Locate the cell with the specified text and output its [X, Y] center coordinate. 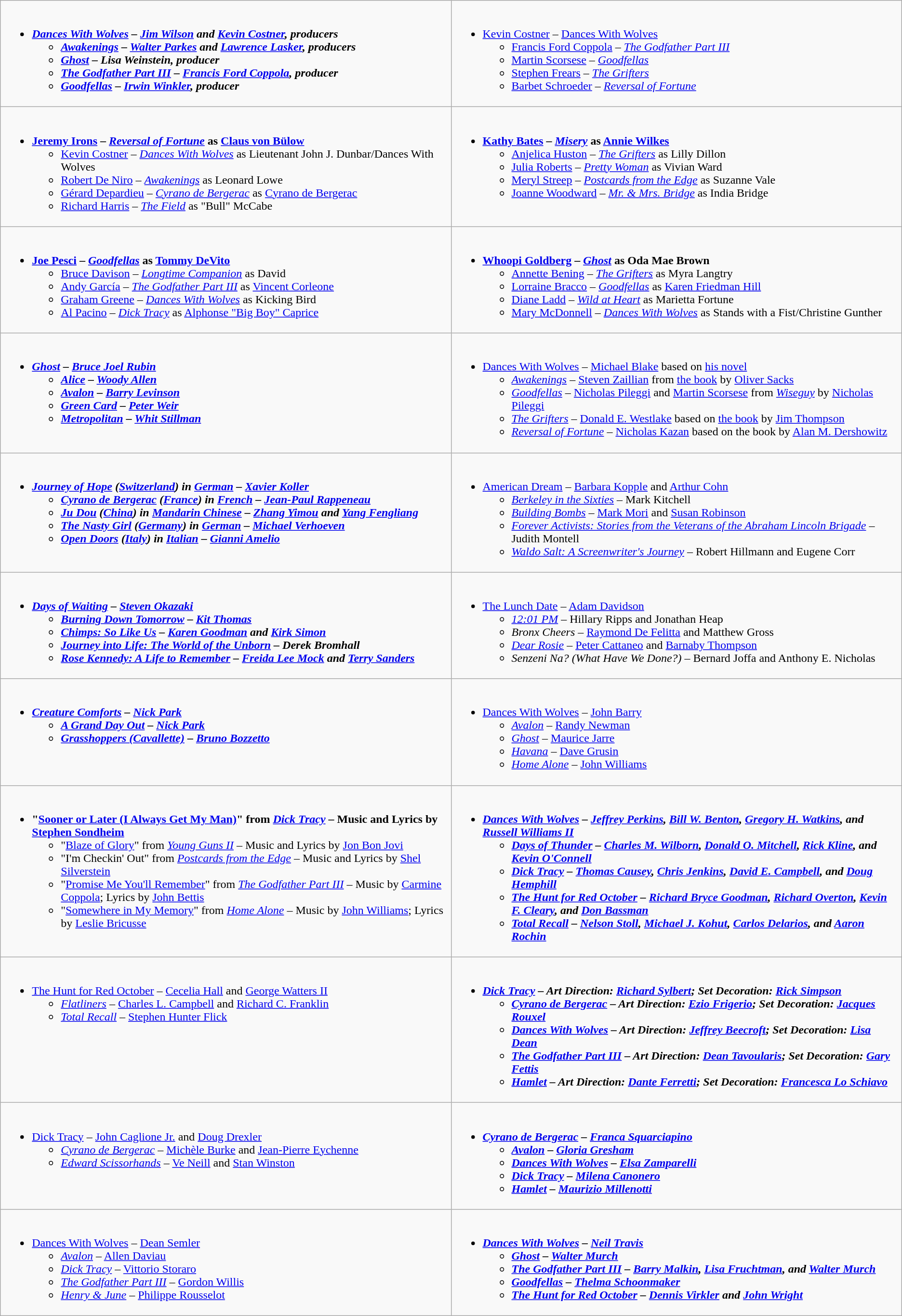
Ghost – Bruce Joel RubinAlice – Woody AllenAvalon – Barry LevinsonGreen Card – Peter WeirMetropolitan – Whit Stillman [225, 393]
Dances With Wolves – John BarryAvalon – Randy NewmanGhost – Maurice JarreHavana – Dave GrusinHome Alone – John Williams [676, 732]
Creature Comforts – Nick ParkA Grand Day Out – Nick ParkGrasshoppers (Cavallette) – Bruno Bozzetto [225, 732]
